Return [x, y] of the center of cell containing provided text 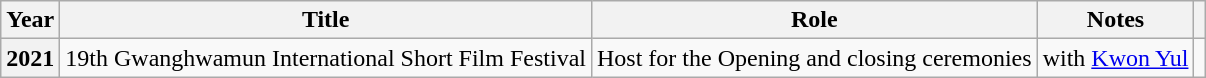
2021 [30, 58]
Host for the Opening and closing ceremonies [814, 58]
19th Gwanghwamun International Short Film Festival [326, 58]
Year [30, 20]
Title [326, 20]
Role [814, 20]
with Kwon Yul [1116, 58]
Notes [1116, 20]
